For the text-containing cell, return its midpoint in [X, Y] coordinate format. 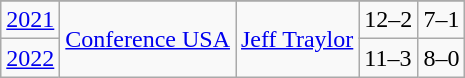
7–1 [442, 20]
Conference USA [148, 39]
2021 [30, 20]
8–0 [442, 58]
11–3 [388, 58]
12–2 [388, 20]
2022 [30, 58]
Jeff Traylor [298, 39]
